Output the [x, y] coordinate of the center of the cell containing the given text.  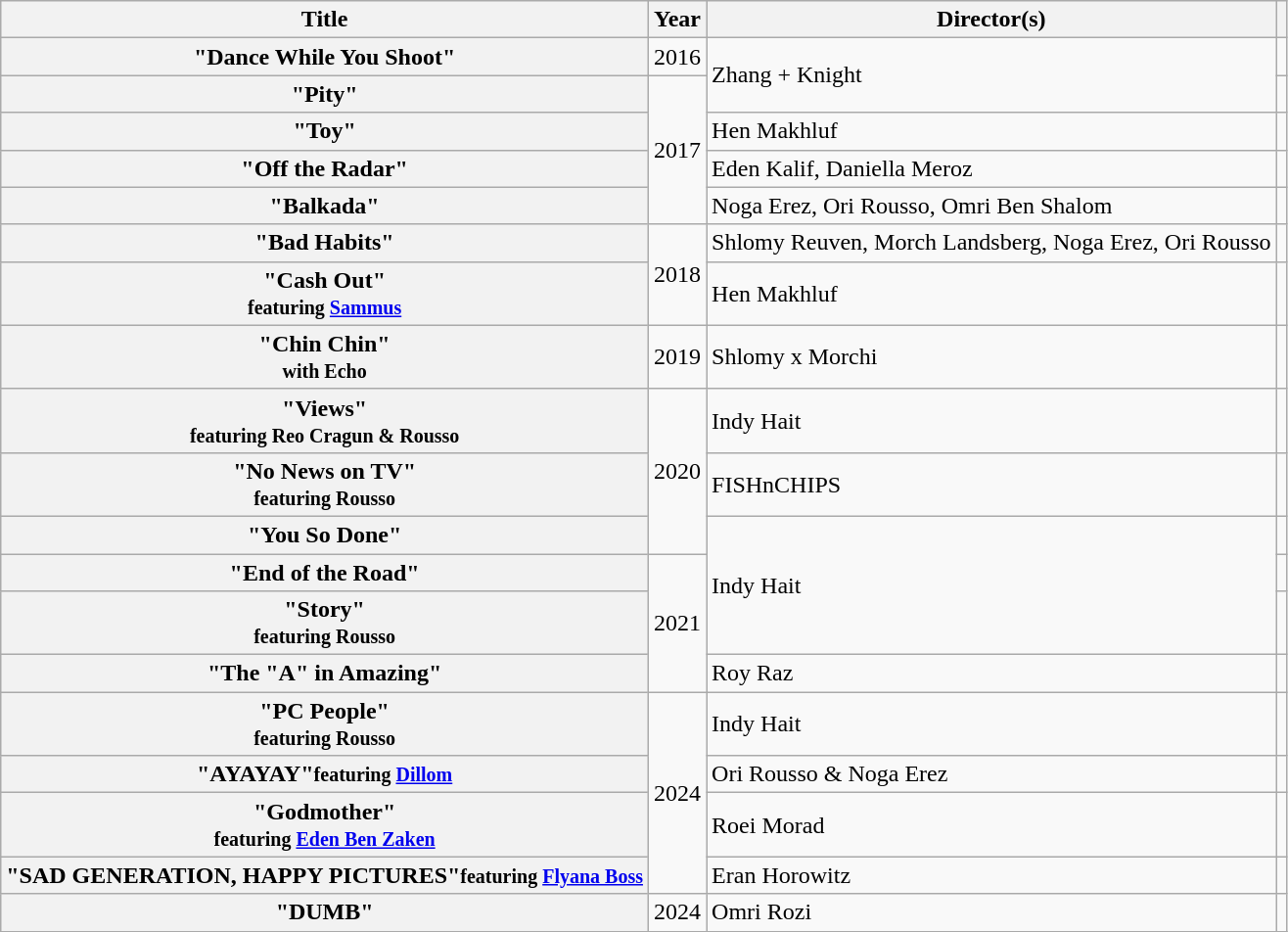
"Toy" [325, 131]
"You So Done" [325, 535]
Year [677, 20]
"The "A" in Amazing" [325, 674]
Shlomy Reuven, Morch Landsberg, Noga Erez, Ori Rousso [992, 243]
Roy Raz [992, 674]
"Story"featuring Rousso [325, 623]
"Off the Radar" [325, 168]
Noga Erez, Ori Rousso, Omri Ben Shalom [992, 206]
Zhang + Knight [992, 75]
2020 [677, 471]
2018 [677, 274]
Director(s) [992, 20]
"Godmother"featuring Eden Ben Zaken [325, 824]
"Views"featuring Reo Cragun & Rousso [325, 421]
2021 [677, 623]
"AYAYAY"featuring Dillom [325, 774]
"End of the Road" [325, 573]
"PC People"featuring Rousso [325, 724]
Eran Horowitz [992, 875]
2016 [677, 57]
"SAD GENERATION, HAPPY PICTURES"featuring Flyana Boss [325, 875]
Shlomy x Morchi [992, 356]
"No News on TV"featuring Rousso [325, 484]
FISHnCHIPS [992, 484]
"Cash Out"featuring Sammus [325, 294]
"DUMB" [325, 912]
2019 [677, 356]
Roei Morad [992, 824]
Eden Kalif, Daniella Meroz [992, 168]
"Bad Habits" [325, 243]
Title [325, 20]
2017 [677, 150]
Omri Rozi [992, 912]
Ori Rousso & Noga Erez [992, 774]
"Dance While You Shoot" [325, 57]
"Chin Chin"with Echo [325, 356]
"Pity" [325, 94]
"Balkada" [325, 206]
